Capture the cell that displays the provided text and extract its (X, Y) central coordinate. 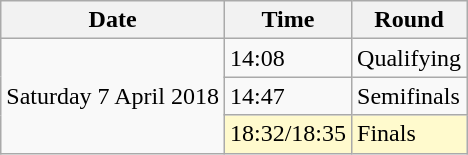
Saturday 7 April 2018 (113, 96)
Round (410, 20)
Finals (410, 134)
14:47 (288, 96)
18:32/18:35 (288, 134)
Qualifying (410, 58)
Time (288, 20)
14:08 (288, 58)
Semifinals (410, 96)
Date (113, 20)
